Capture the cell that displays the provided text and extract its [x, y] central coordinate. 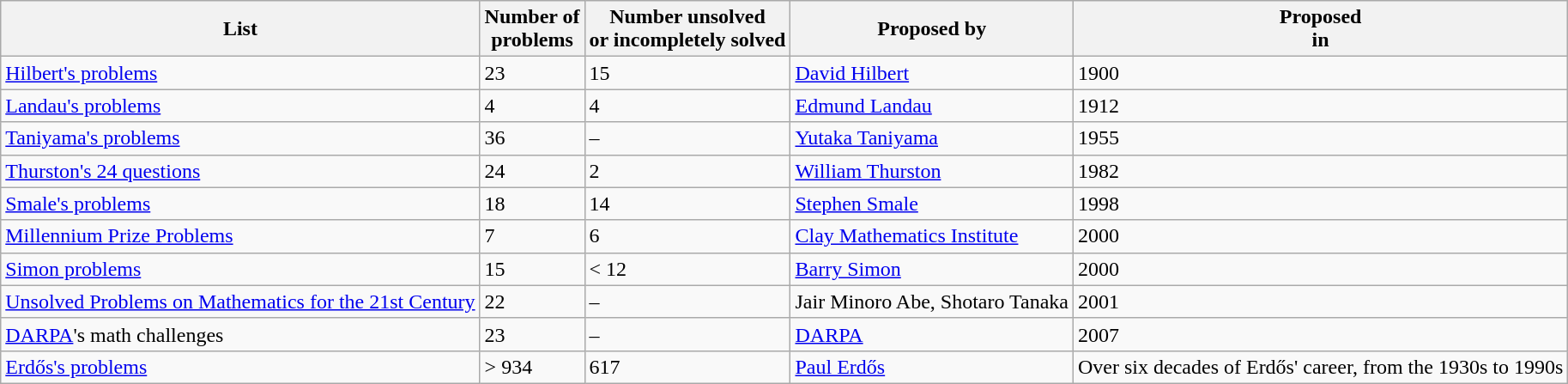
Barry Simon [932, 269]
> 934 [532, 367]
Number ofproblems [532, 29]
Unsolved Problems on Mathematics for the 21st Century [240, 302]
Paul Erdős [932, 367]
7 [532, 236]
1912 [1321, 106]
24 [532, 171]
2 [687, 171]
DARPA's math challenges [240, 334]
2001 [1321, 302]
1955 [1321, 138]
Smale's problems [240, 204]
Landau's problems [240, 106]
1982 [1321, 171]
22 [532, 302]
14 [687, 204]
Hilbert's problems [240, 73]
Thurston's 24 questions [240, 171]
Yutaka Taniyama [932, 138]
Simon problems [240, 269]
< 12 [687, 269]
6 [687, 236]
Millennium Prize Problems [240, 236]
Taniyama's problems [240, 138]
Clay Mathematics Institute [932, 236]
Number unsolved or incompletely solved [687, 29]
Proposedin [1321, 29]
1998 [1321, 204]
Proposed by [932, 29]
1900 [1321, 73]
DARPA [932, 334]
William Thurston [932, 171]
617 [687, 367]
Erdős's problems [240, 367]
Jair Minoro Abe, Shotaro Tanaka [932, 302]
18 [532, 204]
Edmund Landau [932, 106]
2007 [1321, 334]
David Hilbert [932, 73]
List [240, 29]
36 [532, 138]
Stephen Smale [932, 204]
Over six decades of Erdős' career, from the 1930s to 1990s [1321, 367]
